Return the [X, Y] coordinate for the center point of the cell that contains the specified text.  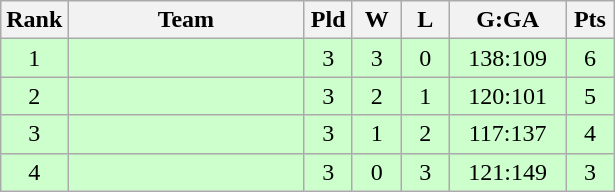
Pts [590, 20]
Pld [328, 20]
120:101 [508, 96]
6 [590, 58]
L [426, 20]
G:GA [508, 20]
Rank [34, 20]
138:109 [508, 58]
5 [590, 96]
W [376, 20]
117:137 [508, 134]
121:149 [508, 172]
Team [186, 20]
